Return (X, Y) of the center of cell containing provided text 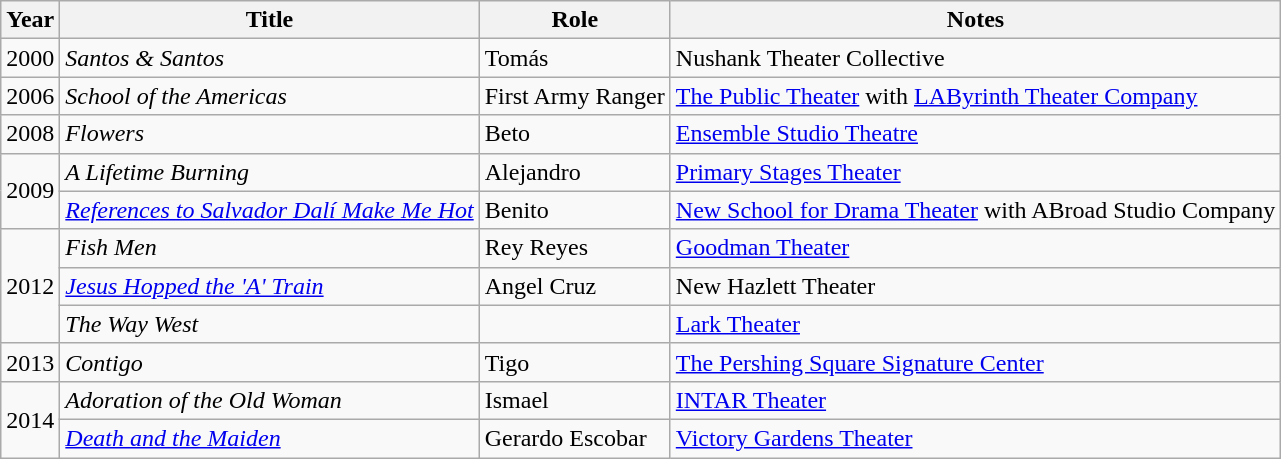
The Pershing Square Signature Center (976, 362)
Year (30, 20)
References to Salvador Dalí Make Me Hot (270, 210)
Lark Theater (976, 324)
School of the Americas (270, 96)
First Army Ranger (574, 96)
Nushank Theater Collective (976, 58)
New School for Drama Theater with ABroad Studio Company (976, 210)
The Way West (270, 324)
Tigo (574, 362)
Goodman Theater (976, 248)
Rey Reyes (574, 248)
Death and the Maiden (270, 438)
Ensemble Studio Theatre (976, 134)
2006 (30, 96)
2014 (30, 419)
2008 (30, 134)
Role (574, 20)
Title (270, 20)
Angel Cruz (574, 286)
Benito (574, 210)
Jesus Hopped the 'A' Train (270, 286)
Contigo (270, 362)
A Lifetime Burning (270, 172)
The Public Theater with LAByrinth Theater Company (976, 96)
Santos & Santos (270, 58)
Alejandro (574, 172)
Beto (574, 134)
Primary Stages Theater (976, 172)
2000 (30, 58)
2012 (30, 286)
Flowers (270, 134)
2009 (30, 191)
Ismael (574, 400)
Notes (976, 20)
Fish Men (270, 248)
INTAR Theater (976, 400)
New Hazlett Theater (976, 286)
Tomás (574, 58)
Gerardo Escobar (574, 438)
Adoration of the Old Woman (270, 400)
2013 (30, 362)
Victory Gardens Theater (976, 438)
